From the cell containing the given text, extract its center point as [X, Y] coordinate. 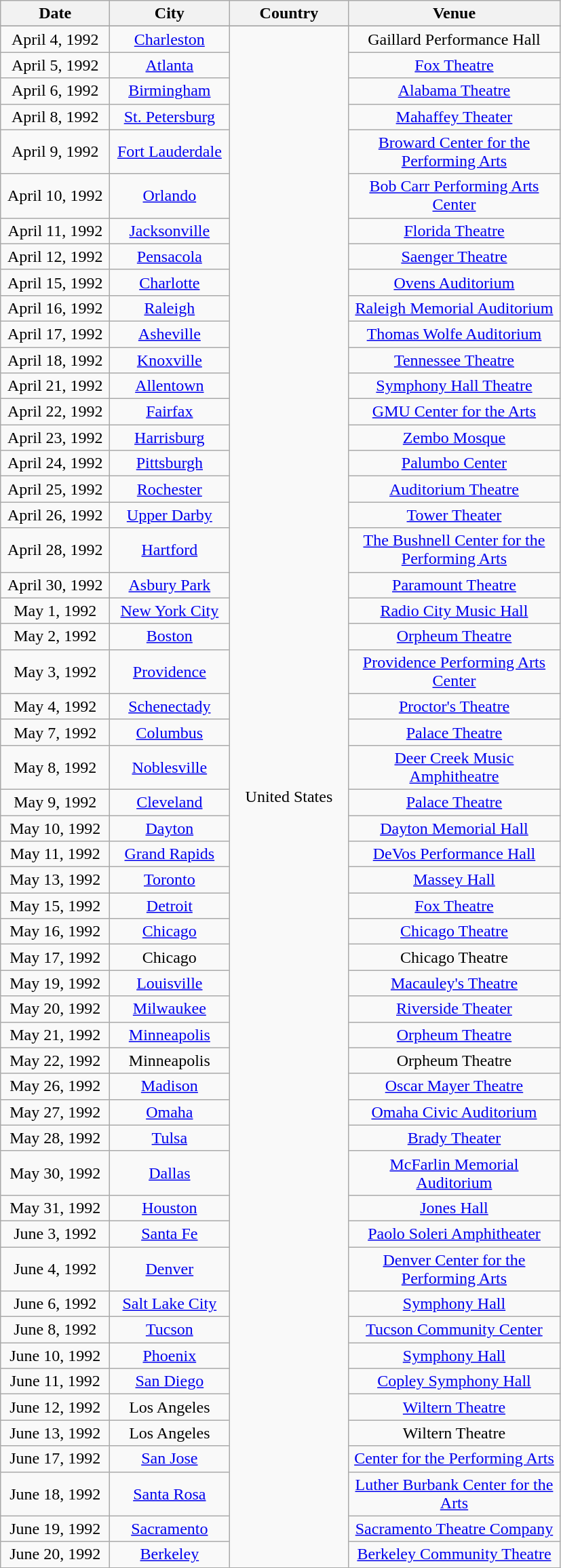
Berkeley [170, 1554]
June 8, 1992 [56, 1330]
June 4, 1992 [56, 1269]
Fairfax [170, 412]
Asbury Park [170, 585]
Allentown [170, 386]
Providence Performing Arts Center [454, 672]
Sacramento [170, 1529]
May 20, 1992 [56, 1009]
April 30, 1992 [56, 585]
June 6, 1992 [56, 1304]
Palumbo Center [454, 463]
Madison [170, 1086]
April 5, 1992 [56, 65]
May 28, 1992 [56, 1138]
Auditorium Theatre [454, 489]
Salt Lake City [170, 1304]
Cleveland [170, 802]
April 22, 1992 [56, 412]
Charlotte [170, 282]
Mahaffey Theater [454, 117]
Macauley's Theatre [454, 983]
Dallas [170, 1172]
Florida Theatre [454, 231]
June 18, 1992 [56, 1494]
Date [56, 14]
Santa Rosa [170, 1494]
Symphony Hall Theatre [454, 386]
May 13, 1992 [56, 880]
Phoenix [170, 1356]
New York City [170, 611]
June 11, 1992 [56, 1381]
Pensacola [170, 256]
Proctor's Theatre [454, 706]
Tucson [170, 1330]
Center for the Performing Arts [454, 1459]
May 17, 1992 [56, 957]
Pittsburgh [170, 463]
Louisville [170, 983]
Noblesville [170, 767]
Knoxville [170, 360]
May 16, 1992 [56, 932]
Saenger Theatre [454, 256]
May 3, 1992 [56, 672]
April 6, 1992 [56, 91]
April 11, 1992 [56, 231]
Charleston [170, 39]
May 15, 1992 [56, 906]
May 21, 1992 [56, 1035]
Berkeley Community Theatre [454, 1554]
Thomas Wolfe Auditorium [454, 334]
April 10, 1992 [56, 195]
Orlando [170, 195]
April 23, 1992 [56, 438]
May 8, 1992 [56, 767]
Harrisburg [170, 438]
April 8, 1992 [56, 117]
City [170, 14]
April 28, 1992 [56, 550]
Broward Center for the Performing Arts [454, 152]
April 16, 1992 [56, 308]
June 19, 1992 [56, 1529]
June 10, 1992 [56, 1356]
San Diego [170, 1381]
Grand Rapids [170, 854]
Santa Fe [170, 1234]
Ovens Auditorium [454, 282]
May 9, 1992 [56, 802]
April 18, 1992 [56, 360]
San Jose [170, 1459]
DeVos Performance Hall [454, 854]
Bob Carr Performing Arts Center [454, 195]
June 12, 1992 [56, 1407]
Dayton Memorial Hall [454, 828]
April 26, 1992 [56, 515]
Tennessee Theatre [454, 360]
Fort Lauderdale [170, 152]
Paolo Soleri Amphitheater [454, 1234]
April 21, 1992 [56, 386]
May 2, 1992 [56, 636]
St. Petersburg [170, 117]
April 24, 1992 [56, 463]
Hartford [170, 550]
Boston [170, 636]
April 12, 1992 [56, 256]
Paramount Theatre [454, 585]
Milwaukee [170, 1009]
Gaillard Performance Hall [454, 39]
Toronto [170, 880]
Sacramento Theatre Company [454, 1529]
Schenectady [170, 706]
Dayton [170, 828]
Venue [454, 14]
Atlanta [170, 65]
Oscar Mayer Theatre [454, 1086]
Denver [170, 1269]
Houston [170, 1208]
Rochester [170, 489]
Massey Hall [454, 880]
June 13, 1992 [56, 1433]
May 27, 1992 [56, 1112]
Raleigh [170, 308]
May 22, 1992 [56, 1060]
Raleigh Memorial Auditorium [454, 308]
Country [289, 14]
May 10, 1992 [56, 828]
Detroit [170, 906]
Columbus [170, 732]
Deer Creek Music Amphitheatre [454, 767]
Luther Burbank Center for the Arts [454, 1494]
Tucson Community Center [454, 1330]
May 19, 1992 [56, 983]
Omaha Civic Auditorium [454, 1112]
April 9, 1992 [56, 152]
GMU Center for the Arts [454, 412]
Zembo Mosque [454, 438]
April 4, 1992 [56, 39]
May 30, 1992 [56, 1172]
May 4, 1992 [56, 706]
Tulsa [170, 1138]
Alabama Theatre [454, 91]
Radio City Music Hall [454, 611]
Brady Theater [454, 1138]
Tower Theater [454, 515]
Jacksonville [170, 231]
Providence [170, 672]
Riverside Theater [454, 1009]
Jones Hall [454, 1208]
May 1, 1992 [56, 611]
Asheville [170, 334]
June 3, 1992 [56, 1234]
April 15, 1992 [56, 282]
May 31, 1992 [56, 1208]
May 11, 1992 [56, 854]
Copley Symphony Hall [454, 1381]
McFarlin Memorial Auditorium [454, 1172]
June 20, 1992 [56, 1554]
Denver Center for the Performing Arts [454, 1269]
April 17, 1992 [56, 334]
April 25, 1992 [56, 489]
June 17, 1992 [56, 1459]
May 26, 1992 [56, 1086]
May 7, 1992 [56, 732]
United States [289, 797]
The Bushnell Center for the Performing Arts [454, 550]
Birmingham [170, 91]
Omaha [170, 1112]
Upper Darby [170, 515]
